Scan for the cell matching the given text and deliver its [x, y] coordinate at center. 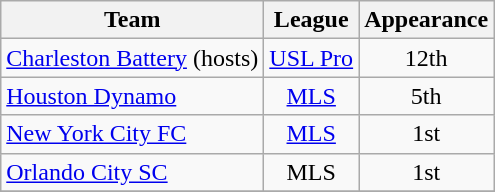
USL Pro [312, 58]
Orlando City SC [132, 172]
Team [132, 20]
Houston Dynamo [132, 96]
5th [426, 96]
12th [426, 58]
New York City FC [132, 134]
Appearance [426, 20]
League [312, 20]
Charleston Battery (hosts) [132, 58]
